For the text-containing cell, return its midpoint in [X, Y] coordinate format. 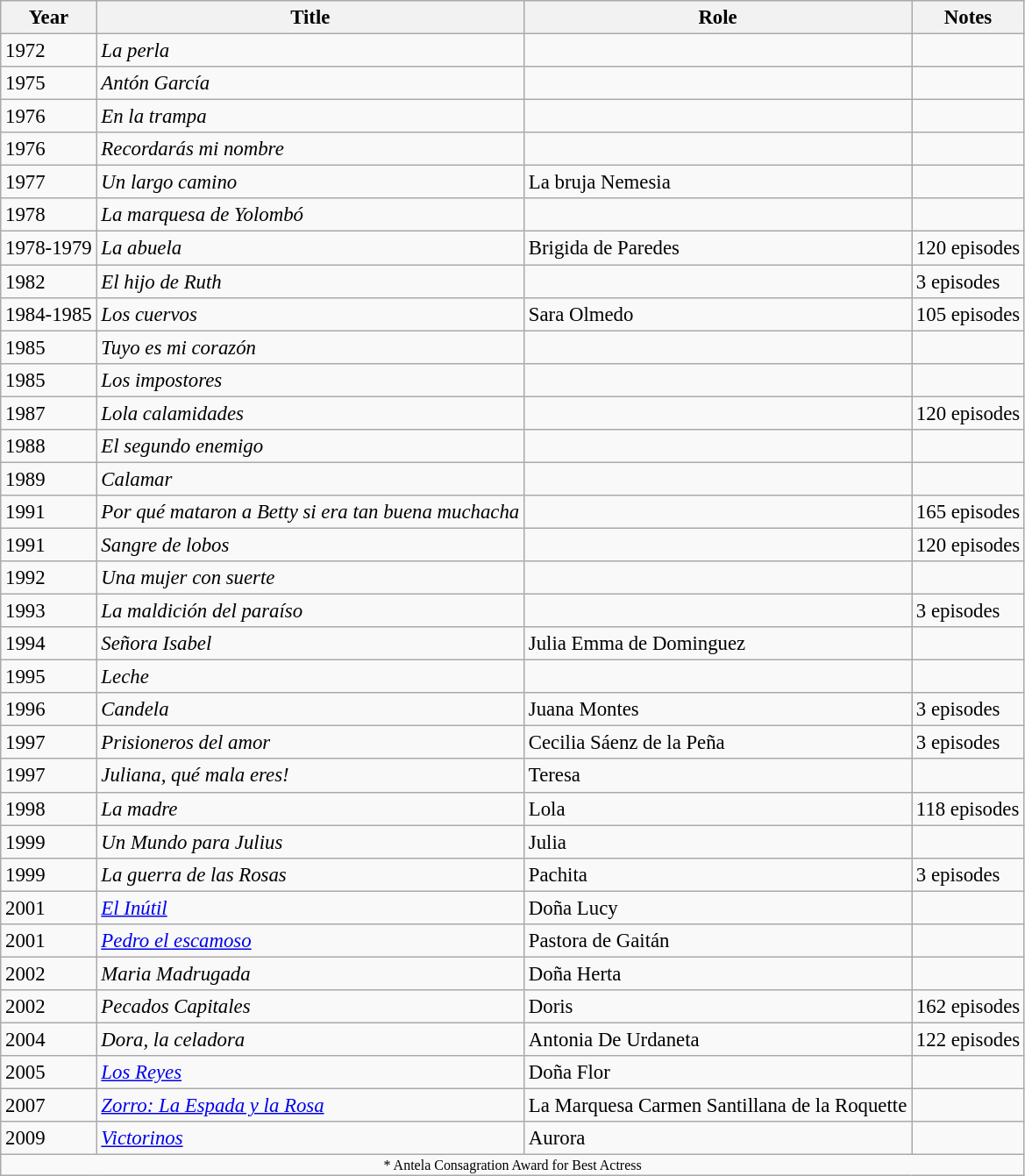
118 episodes [968, 809]
2004 [49, 1039]
* Antela Consagration Award for Best Actress [513, 1165]
Julia Emma de Dominguez [718, 644]
Notes [968, 18]
1978-1979 [49, 248]
1987 [49, 413]
1998 [49, 809]
Doña Lucy [718, 908]
La Marquesa Carmen Santillana de la Roquette [718, 1106]
La madre [310, 809]
Calamar [310, 479]
Year [49, 18]
Antonia De Urdaneta [718, 1039]
1972 [49, 51]
El Inútil [310, 908]
Una mujer con suerte [310, 578]
2009 [49, 1138]
Victorinos [310, 1138]
165 episodes [968, 512]
Señora Isabel [310, 644]
1994 [49, 644]
En la trampa [310, 117]
105 episodes [968, 314]
Leche [310, 677]
1982 [49, 282]
Juliana, qué mala eres! [310, 776]
Tuyo es mi corazón [310, 347]
Un largo camino [310, 182]
Cecilia Sáenz de la Peña [718, 743]
Teresa [718, 776]
Un Mundo para Julius [310, 842]
Doña Herta [718, 973]
162 episodes [968, 1007]
1977 [49, 182]
Pecados Capitales [310, 1007]
1988 [49, 446]
Lola calamidades [310, 413]
2007 [49, 1106]
La marquesa de Yolombó [310, 215]
1984-1985 [49, 314]
Sara Olmedo [718, 314]
Juana Montes [718, 709]
122 episodes [968, 1039]
Role [718, 18]
Doris [718, 1007]
1993 [49, 611]
Por qué mataron a Betty si era tan buena muchacha [310, 512]
Prisioneros del amor [310, 743]
Pedro el escamoso [310, 941]
El hijo de Ruth [310, 282]
1975 [49, 83]
La bruja Nemesia [718, 182]
La abuela [310, 248]
1996 [49, 709]
La perla [310, 51]
Candela [310, 709]
1989 [49, 479]
La maldición del paraíso [310, 611]
1978 [49, 215]
Recordarás mi nombre [310, 149]
Pachita [718, 874]
Pastora de Gaitán [718, 941]
Dora, la celadora [310, 1039]
Brigida de Paredes [718, 248]
Los impostores [310, 380]
1995 [49, 677]
Sangre de lobos [310, 545]
Los Reyes [310, 1073]
Title [310, 18]
Antón García [310, 83]
Julia [718, 842]
Los cuervos [310, 314]
Aurora [718, 1138]
1992 [49, 578]
La guerra de las Rosas [310, 874]
Zorro: La Espada y la Rosa [310, 1106]
Maria Madrugada [310, 973]
Doña Flor [718, 1073]
Lola [718, 809]
2005 [49, 1073]
El segundo enemigo [310, 446]
